Output the (x, y) coordinate of the center of the cell containing the given text.  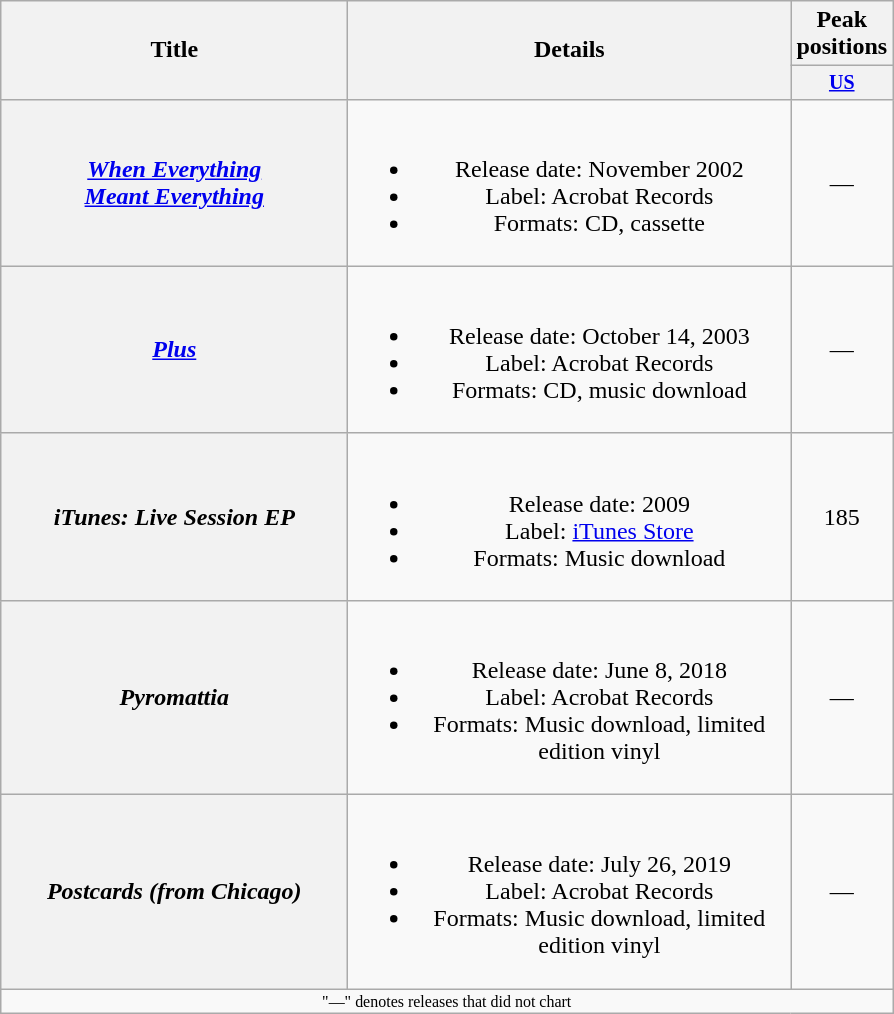
Release date: June 8, 2018Label: Acrobat RecordsFormats: Music download, limited edition vinyl (570, 697)
Plus (174, 350)
Release date: October 14, 2003Label: Acrobat RecordsFormats: CD, music download (570, 350)
Details (570, 50)
185 (842, 516)
When EverythingMeant Everything (174, 182)
Release date: July 26, 2019Label: Acrobat RecordsFormats: Music download, limited edition vinyl (570, 892)
US (842, 82)
"—" denotes releases that did not chart (447, 1001)
Postcards (from Chicago) (174, 892)
Peak positions (842, 34)
Release date: November 2002Label: Acrobat RecordsFormats: CD, cassette (570, 182)
Pyromattia (174, 697)
iTunes: Live Session EP (174, 516)
Release date: 2009Label: iTunes StoreFormats: Music download (570, 516)
Title (174, 50)
